Provide the (X, Y) coordinate of the cell's center where the given text is located.  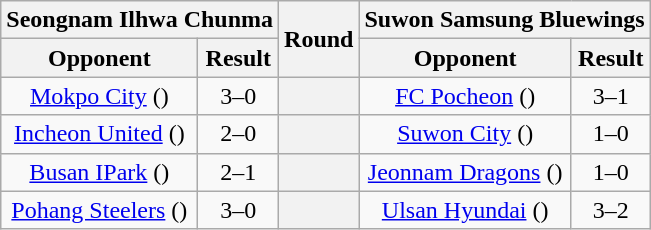
3–2 (610, 210)
Ulsan Hyundai () (465, 210)
Mokpo City () (100, 96)
Pohang Steelers () (100, 210)
2–1 (238, 172)
Suwon Samsung Bluewings (504, 20)
Seongnam Ilhwa Chunma (140, 20)
Busan IPark () (100, 172)
FC Pocheon () (465, 96)
Jeonnam Dragons () (465, 172)
3–1 (610, 96)
Round (319, 39)
Incheon United () (100, 134)
Suwon City () (465, 134)
2–0 (238, 134)
